Pinpoint the cell where the given text exists, returning its (x, y) midpoint coordinate. 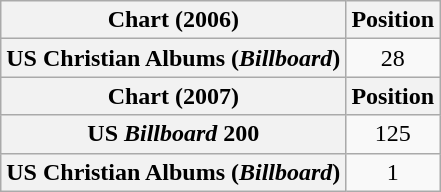
US Billboard 200 (174, 134)
1 (393, 172)
28 (393, 58)
125 (393, 134)
Chart (2006) (174, 20)
Chart (2007) (174, 96)
